Extract the [x, y] coordinate from the center of the cell holding the provided text.  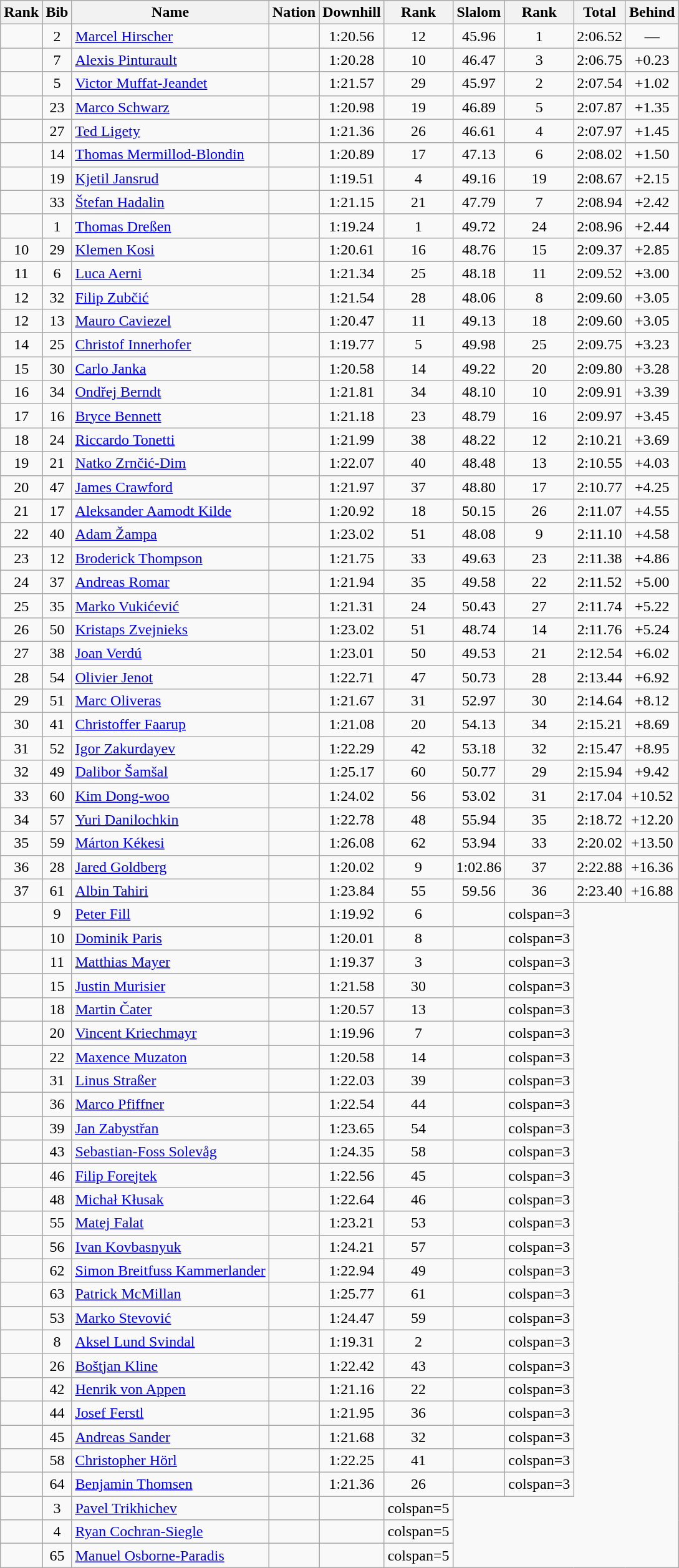
50.15 [479, 511]
2:06.52 [600, 36]
53.18 [479, 748]
1:22.29 [352, 748]
+8.12 [652, 701]
Ondřej Berndt [170, 392]
1:21.31 [352, 606]
1:21.68 [352, 1436]
+12.20 [652, 820]
2:09.91 [600, 392]
Carlo Janka [170, 369]
Marko Stevović [170, 1318]
1:23.84 [352, 891]
Christopher Hörl [170, 1461]
+3.23 [652, 345]
2:22.88 [600, 867]
45.96 [479, 36]
+13.50 [652, 843]
48.06 [479, 298]
Natko Zrnčić-Dim [170, 463]
+6.02 [652, 653]
63 [57, 1294]
+4.55 [652, 511]
52.97 [479, 701]
Maxence Muzaton [170, 1057]
+3.39 [652, 392]
1:24.02 [352, 796]
52 [57, 748]
1:22.07 [352, 463]
Thomas Dreßen [170, 226]
1:20.47 [352, 321]
1:22.42 [352, 1365]
Andreas Sander [170, 1436]
Matej Falat [170, 1223]
48.74 [479, 629]
1:22.71 [352, 677]
1:21.18 [352, 416]
1:21.75 [352, 558]
Filip Zubčić [170, 298]
47.13 [479, 155]
Christoffer Faarup [170, 725]
Boštjan Kline [170, 1365]
1:20.56 [352, 36]
+16.36 [652, 867]
+5.00 [652, 582]
+4.86 [652, 558]
1:24.21 [352, 1247]
1:19.51 [352, 178]
1:22.25 [352, 1461]
+5.24 [652, 629]
+6.92 [652, 677]
49.63 [479, 558]
48.48 [479, 463]
1:21.15 [352, 202]
2:07.97 [600, 131]
49.22 [479, 369]
Michał Kłusak [170, 1199]
1:21.54 [352, 298]
Henrik von Appen [170, 1389]
2:08.02 [600, 155]
+16.88 [652, 891]
2:06.75 [600, 60]
2:08.67 [600, 178]
Marc Oliveras [170, 701]
— [652, 36]
James Crawford [170, 487]
Marko Vukićević [170, 606]
65 [57, 1556]
+1.45 [652, 131]
48.22 [479, 440]
Marco Schwarz [170, 107]
2:09.75 [600, 345]
Andreas Romar [170, 582]
48.18 [479, 273]
+4.58 [652, 535]
+2.15 [652, 178]
1:02.86 [479, 867]
49.98 [479, 345]
2:07.54 [600, 84]
1:22.94 [352, 1270]
Christof Innerhofer [170, 345]
Total [600, 12]
Justin Murisier [170, 985]
1:21.99 [352, 440]
Behind [652, 12]
1:21.94 [352, 582]
1:23.01 [352, 653]
Name [170, 12]
Bryce Bennett [170, 416]
1:21.67 [352, 701]
2:17.04 [600, 796]
Albin Tahiri [170, 891]
2:09.52 [600, 273]
+0.23 [652, 60]
Jan Zabystřan [170, 1128]
2:09.97 [600, 416]
1:21.08 [352, 725]
Marco Pfiffner [170, 1105]
1:21.81 [352, 392]
Ryan Cochran-Siegle [170, 1532]
Dominik Paris [170, 938]
+8.69 [652, 725]
2:09.80 [600, 369]
Štefan Hadalin [170, 202]
50.43 [479, 606]
Klemen Kosi [170, 249]
1:20.01 [352, 938]
Luca Aerni [170, 273]
2:08.94 [600, 202]
1:19.92 [352, 914]
48.80 [479, 487]
Kristaps Zvejnieks [170, 629]
+2.44 [652, 226]
53.02 [479, 796]
1:20.98 [352, 107]
Jared Goldberg [170, 867]
Benjamin Thomsen [170, 1484]
1:22.64 [352, 1199]
Vincent Kriechmayr [170, 1033]
Peter Fill [170, 914]
54.13 [479, 725]
1:20.02 [352, 867]
Kim Dong-woo [170, 796]
Adam Žampa [170, 535]
Victor Muffat-Jeandet [170, 84]
2:14.64 [600, 701]
2:11.38 [600, 558]
+9.42 [652, 772]
Ted Ligety [170, 131]
Riccardo Tonetti [170, 440]
Ivan Kovbasnyuk [170, 1247]
1:24.35 [352, 1152]
Aksel Lund Svindal [170, 1342]
1:26.08 [352, 843]
Marcel Hirscher [170, 36]
1:24.47 [352, 1318]
49.53 [479, 653]
+1.35 [652, 107]
Márton Kékesi [170, 843]
2:11.07 [600, 511]
Nation [294, 12]
53.94 [479, 843]
1:25.17 [352, 772]
2:13.44 [600, 677]
2:10.21 [600, 440]
Dalibor Šamšal [170, 772]
2:15.94 [600, 772]
2:12.54 [600, 653]
Joan Verdú [170, 653]
Sebastian-Foss Solevåg [170, 1152]
1:19.37 [352, 962]
Igor Zakurdayev [170, 748]
1:20.89 [352, 155]
2:11.74 [600, 606]
47.79 [479, 202]
Yuri Danilochkin [170, 820]
2:10.77 [600, 487]
+2.85 [652, 249]
46.47 [479, 60]
1:19.31 [352, 1342]
Matthias Mayer [170, 962]
1:21.34 [352, 273]
48.10 [479, 392]
2:15.21 [600, 725]
Filip Forejtek [170, 1176]
2:07.87 [600, 107]
50.73 [479, 677]
48.79 [479, 416]
1:22.54 [352, 1105]
1:23.65 [352, 1128]
2:15.47 [600, 748]
48.08 [479, 535]
1:22.56 [352, 1176]
2:23.40 [600, 891]
Mauro Caviezel [170, 321]
Manuel Osborne-Paradis [170, 1556]
50.77 [479, 772]
Pavel Trikhichev [170, 1508]
1:19.77 [352, 345]
Broderick Thompson [170, 558]
+3.45 [652, 416]
+4.03 [652, 463]
2:10.55 [600, 463]
+3.00 [652, 273]
1:22.03 [352, 1081]
Simon Breitfuss Kammerlander [170, 1270]
Thomas Mermillod-Blondin [170, 155]
46.89 [479, 107]
+10.52 [652, 796]
1:22.78 [352, 820]
Aleksander Aamodt Kilde [170, 511]
Alexis Pinturault [170, 60]
1:23.21 [352, 1223]
2:08.96 [600, 226]
1:21.16 [352, 1389]
+1.50 [652, 155]
2:20.02 [600, 843]
49.16 [479, 178]
Olivier Jenot [170, 677]
+3.28 [652, 369]
1:20.92 [352, 511]
+3.69 [652, 440]
64 [57, 1484]
2:11.52 [600, 582]
Downhill [352, 12]
1:20.61 [352, 249]
Bib [57, 12]
Martin Čater [170, 1009]
2:18.72 [600, 820]
1:25.77 [352, 1294]
1:21.97 [352, 487]
48.76 [479, 249]
49.58 [479, 582]
1:21.57 [352, 84]
1:21.58 [352, 985]
1:19.24 [352, 226]
Josef Ferstl [170, 1413]
+4.25 [652, 487]
+1.02 [652, 84]
+2.42 [652, 202]
1:20.57 [352, 1009]
1:19.96 [352, 1033]
+8.95 [652, 748]
Patrick McMillan [170, 1294]
2:11.76 [600, 629]
49.13 [479, 321]
55.94 [479, 820]
1:21.95 [352, 1413]
1:20.28 [352, 60]
46.61 [479, 131]
49.72 [479, 226]
Kjetil Jansrud [170, 178]
59.56 [479, 891]
+5.22 [652, 606]
2:11.10 [600, 535]
Slalom [479, 12]
45.97 [479, 84]
Linus Straßer [170, 1081]
2:09.37 [600, 249]
